Extract the (X, Y) coordinate from the center of the cell holding the provided text.  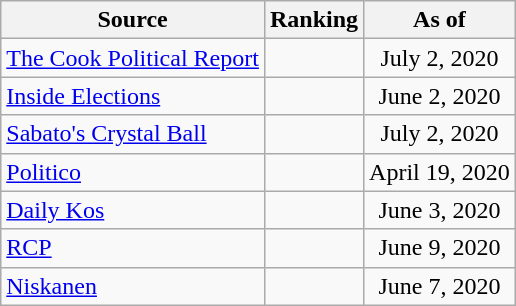
April 19, 2020 (440, 172)
Politico (133, 172)
June 2, 2020 (440, 96)
June 9, 2020 (440, 248)
Sabato's Crystal Ball (133, 134)
Niskanen (133, 286)
Daily Kos (133, 210)
June 3, 2020 (440, 210)
Inside Elections (133, 96)
June 7, 2020 (440, 286)
Ranking (314, 20)
The Cook Political Report (133, 58)
As of (440, 20)
RCP (133, 248)
Source (133, 20)
